Determine the (x, y) coordinate at the center of the cell enclosing the given text.  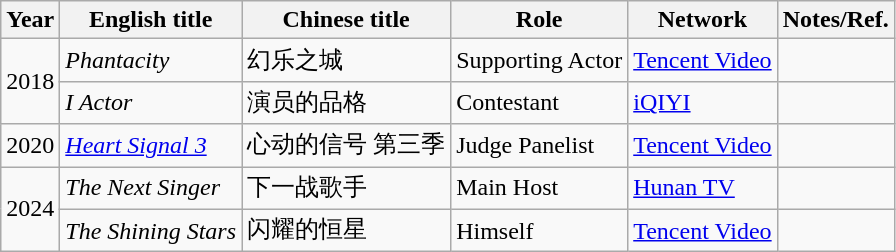
Hunan TV (702, 188)
Year (30, 20)
Heart Signal 3 (151, 146)
The Shining Stars (151, 230)
Chinese title (346, 20)
闪耀的恒星 (346, 230)
iQIYI (702, 102)
I Actor (151, 102)
English title (151, 20)
幻乐之城 (346, 60)
心动的信号 第三季 (346, 146)
下一战歌手 (346, 188)
Supporting Actor (540, 60)
2024 (30, 208)
Contestant (540, 102)
Phantacity (151, 60)
The Next Singer (151, 188)
Himself (540, 230)
Role (540, 20)
Network (702, 20)
Main Host (540, 188)
Notes/Ref. (836, 20)
2018 (30, 82)
演员的品格 (346, 102)
Judge Panelist (540, 146)
2020 (30, 146)
